Search for the cell housing the specified text and yield its (x, y) center coordinate. 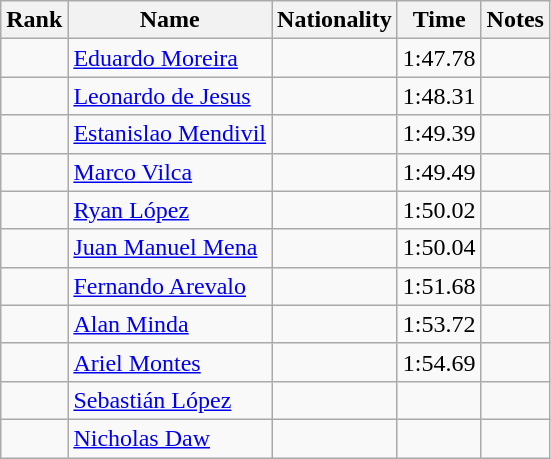
Rank (34, 20)
1:50.02 (439, 210)
Eduardo Moreira (170, 58)
Juan Manuel Mena (170, 248)
Estanislao Mendivil (170, 134)
1:49.39 (439, 134)
Nicholas Daw (170, 438)
1:50.04 (439, 248)
Ryan López (170, 210)
1:51.68 (439, 286)
Name (170, 20)
1:54.69 (439, 362)
Fernando Arevalo (170, 286)
1:49.49 (439, 172)
Notes (515, 20)
Alan Minda (170, 324)
Time (439, 20)
Leonardo de Jesus (170, 96)
Ariel Montes (170, 362)
1:47.78 (439, 58)
Sebastián López (170, 400)
1:53.72 (439, 324)
1:48.31 (439, 96)
Marco Vilca (170, 172)
Nationality (335, 20)
